Identify which cell holds the provided text, then report its (X, Y) central coordinate. 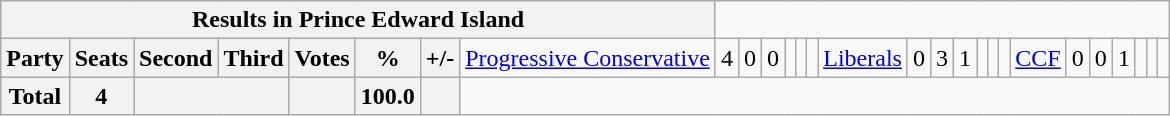
+/- (440, 58)
Seats (101, 58)
CCF (1038, 58)
3 (942, 58)
Party (35, 58)
Results in Prince Edward Island (358, 20)
Votes (322, 58)
Total (35, 96)
% (388, 58)
Liberals (863, 58)
Progressive Conservative (588, 58)
100.0 (388, 96)
Second (176, 58)
Third (254, 58)
